From the cell containing the given text, extract its center point as [x, y] coordinate. 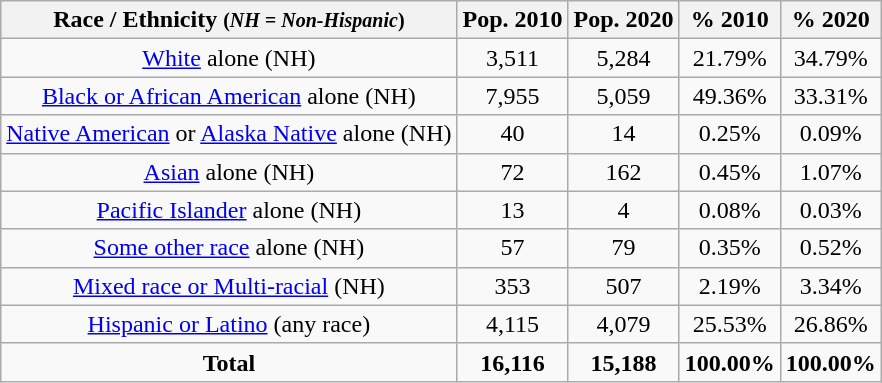
16,116 [512, 362]
Hispanic or Latino (any race) [229, 324]
0.35% [730, 248]
3,511 [512, 58]
21.79% [730, 58]
0.09% [830, 134]
0.08% [730, 210]
15,188 [624, 362]
Some other race alone (NH) [229, 248]
0.45% [730, 172]
Asian alone (NH) [229, 172]
Native American or Alaska Native alone (NH) [229, 134]
34.79% [830, 58]
Mixed race or Multi-racial (NH) [229, 286]
1.07% [830, 172]
Black or African American alone (NH) [229, 96]
79 [624, 248]
Pop. 2020 [624, 20]
26.86% [830, 324]
5,059 [624, 96]
4,079 [624, 324]
25.53% [730, 324]
% 2020 [830, 20]
4,115 [512, 324]
72 [512, 172]
507 [624, 286]
49.36% [730, 96]
Total [229, 362]
57 [512, 248]
% 2010 [730, 20]
7,955 [512, 96]
Pacific Islander alone (NH) [229, 210]
13 [512, 210]
0.25% [730, 134]
2.19% [730, 286]
Pop. 2010 [512, 20]
162 [624, 172]
0.52% [830, 248]
Race / Ethnicity (NH = Non-Hispanic) [229, 20]
353 [512, 286]
40 [512, 134]
0.03% [830, 210]
5,284 [624, 58]
4 [624, 210]
14 [624, 134]
3.34% [830, 286]
33.31% [830, 96]
White alone (NH) [229, 58]
